Return the [X, Y] coordinate for the center point of the cell that contains the specified text.  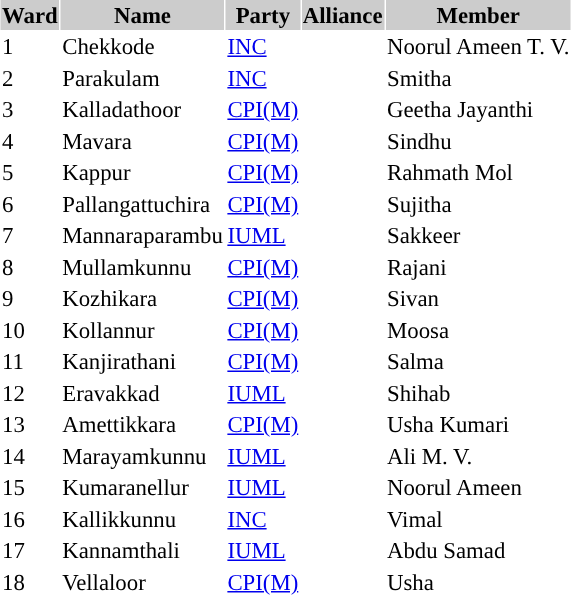
Kozhikara [143, 299]
Pallangattuchira [143, 204]
Name [143, 15]
Abdu Samad [478, 551]
Chekkode [143, 47]
Kannamthali [143, 551]
Kollannur [143, 330]
Kallikkunnu [143, 519]
12 [30, 393]
Sakkeer [478, 236]
7 [30, 236]
Mavara [143, 141]
Moosa [478, 330]
Ward [30, 15]
Kalladathoor [143, 110]
Kumaranellur [143, 488]
Mannaraparambu [143, 236]
Salma [478, 362]
6 [30, 204]
Kappur [143, 173]
Party [263, 15]
Noorul Ameen [478, 488]
Sindhu [478, 141]
Vimal [478, 519]
Smitha [478, 78]
Rahmath Mol [478, 173]
Mullamkunnu [143, 267]
1 [30, 47]
14 [30, 456]
Ali M. V. [478, 456]
3 [30, 110]
5 [30, 173]
Noorul Ameen T. V. [478, 47]
8 [30, 267]
Eravakkad [143, 393]
Member [478, 15]
16 [30, 519]
Alliance [342, 15]
15 [30, 488]
Kanjirathani [143, 362]
Usha Kumari [478, 425]
11 [30, 362]
13 [30, 425]
Rajani [478, 267]
Parakulam [143, 78]
17 [30, 551]
Sivan [478, 299]
Geetha Jayanthi [478, 110]
4 [30, 141]
Amettikkara [143, 425]
9 [30, 299]
Marayamkunnu [143, 456]
10 [30, 330]
Sujitha [478, 204]
Shihab [478, 393]
2 [30, 78]
